Return (X, Y) of the center of cell containing provided text 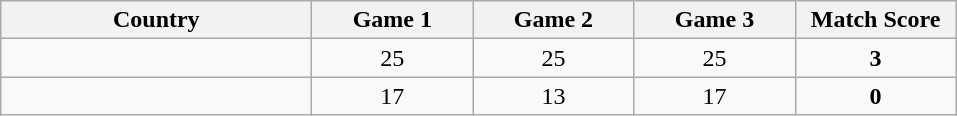
Game 2 (554, 20)
Country (156, 20)
Game 3 (714, 20)
13 (554, 96)
3 (876, 58)
0 (876, 96)
Match Score (876, 20)
Game 1 (392, 20)
